Determine the [x, y] coordinate at the center of the cell enclosing the given text.  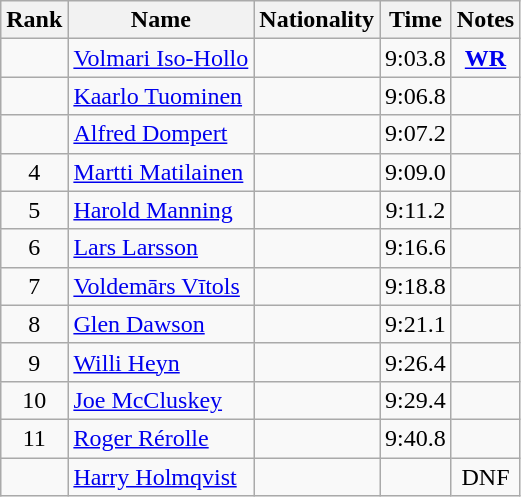
Volmari Iso-Hollo [161, 58]
Joe McCluskey [161, 400]
10 [34, 400]
9:06.8 [416, 96]
9:29.4 [416, 400]
Willi Heyn [161, 362]
9:16.6 [416, 248]
Harry Holmqvist [161, 477]
Roger Rérolle [161, 438]
Alfred Dompert [161, 134]
Nationality [317, 20]
Notes [485, 20]
6 [34, 248]
9:18.8 [416, 286]
WR [485, 58]
Martti Matilainen [161, 172]
7 [34, 286]
11 [34, 438]
9:09.0 [416, 172]
9:11.2 [416, 210]
DNF [485, 477]
5 [34, 210]
9:07.2 [416, 134]
9:21.1 [416, 324]
Lars Larsson [161, 248]
Voldemārs Vītols [161, 286]
Glen Dawson [161, 324]
Rank [34, 20]
9:03.8 [416, 58]
9 [34, 362]
9:40.8 [416, 438]
Kaarlo Tuominen [161, 96]
8 [34, 324]
Time [416, 20]
Harold Manning [161, 210]
Name [161, 20]
9:26.4 [416, 362]
4 [34, 172]
